Return the [X, Y] coordinate for the center point of the cell that contains the specified text.  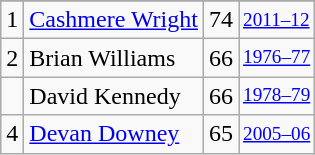
Brian Williams [114, 58]
David Kennedy [114, 96]
74 [220, 20]
65 [220, 134]
2 [12, 58]
2005–06 [276, 134]
4 [12, 134]
1976–77 [276, 58]
Devan Downey [114, 134]
1978–79 [276, 96]
Cashmere Wright [114, 20]
2011–12 [276, 20]
1 [12, 20]
